Identify which cell holds the provided text, then report its (x, y) central coordinate. 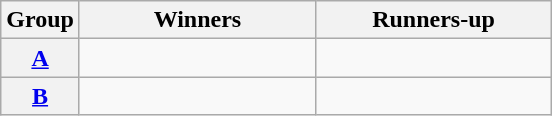
A (40, 58)
Winners (197, 20)
Runners-up (433, 20)
B (40, 96)
Group (40, 20)
